Detect which cell encompasses the target text, then output its (x, y) center coordinate. 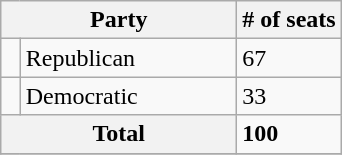
67 (289, 58)
33 (289, 96)
Democratic (128, 96)
Republican (128, 58)
Party (119, 20)
100 (289, 134)
# of seats (289, 20)
Total (119, 134)
